Return [x, y] of the center of cell containing provided text 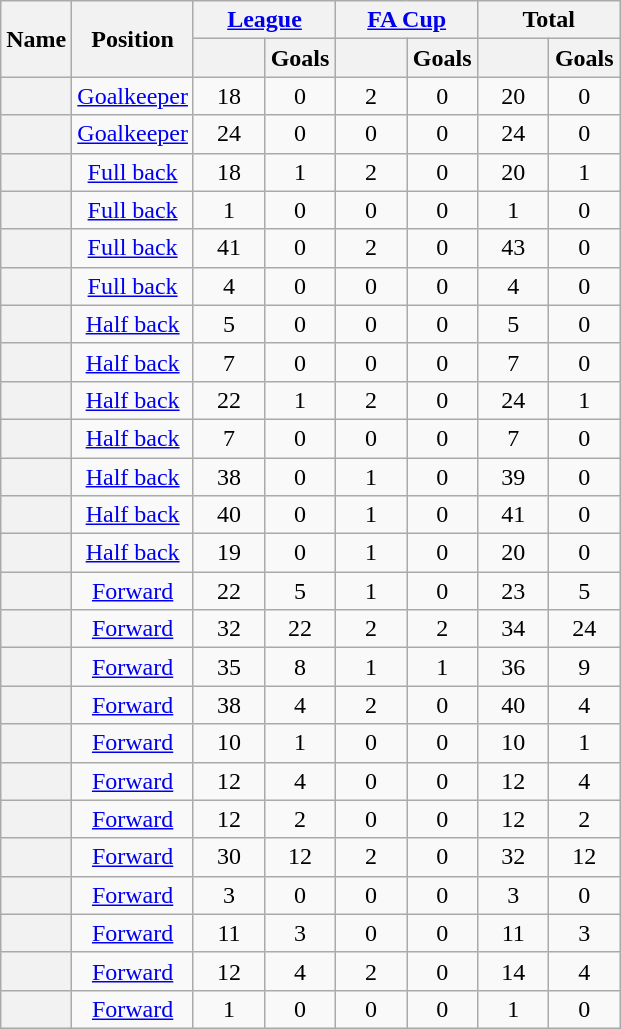
34 [514, 629]
Name [36, 39]
Total [549, 20]
14 [514, 971]
19 [228, 553]
43 [514, 248]
35 [228, 667]
FA Cup [407, 20]
36 [514, 667]
League [264, 20]
Position [133, 39]
8 [300, 667]
23 [514, 591]
30 [228, 857]
39 [514, 477]
9 [584, 667]
